Pinpoint the cell where the given text exists, returning its [X, Y] midpoint coordinate. 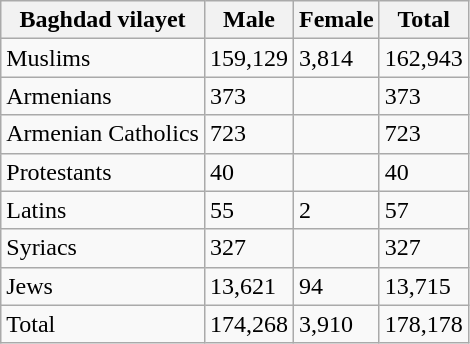
13,621 [248, 286]
Jews [103, 286]
Armenians [103, 96]
178,178 [424, 324]
55 [248, 210]
3,910 [337, 324]
13,715 [424, 286]
159,129 [248, 58]
Protestants [103, 172]
57 [424, 210]
3,814 [337, 58]
Armenian Catholics [103, 134]
Baghdad vilayet [103, 20]
94 [337, 286]
Muslims [103, 58]
162,943 [424, 58]
Latins [103, 210]
Male [248, 20]
Syriacs [103, 248]
174,268 [248, 324]
Female [337, 20]
2 [337, 210]
